Output the (X, Y) coordinate of the center of the cell containing the given text.  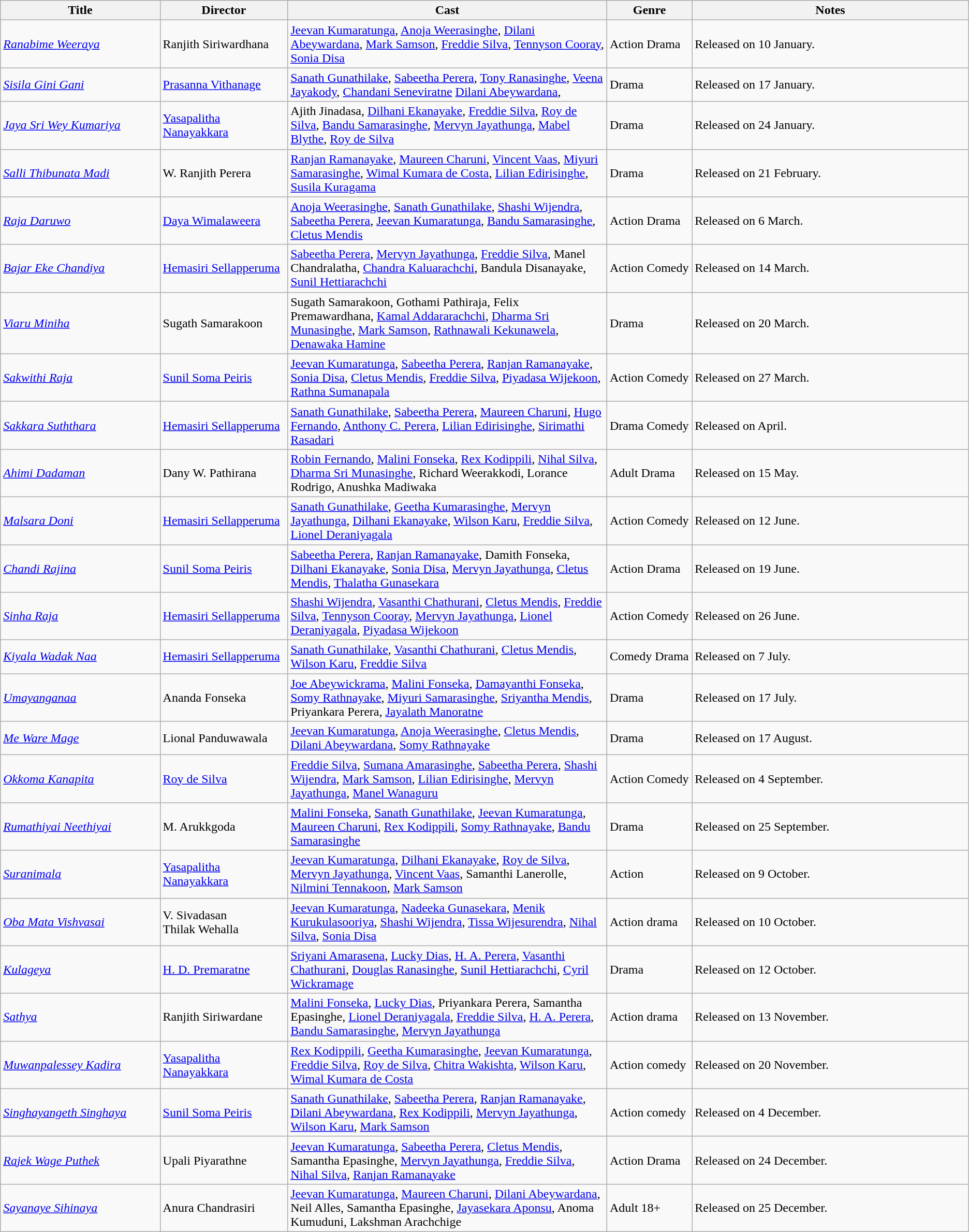
Released on 10 January. (830, 44)
Drama Comedy (649, 425)
Sabeetha Perera, Mervyn Jayathunga, Freddie Silva, Manel Chandralatha, Chandra Kaluarachchi, Bandula Disanayake, Sunil Hettiarachchi (447, 268)
Daya Wimalaweera (224, 221)
Released on 25 December. (830, 1208)
Me Ware Mage (80, 738)
Kiyala Wadak Naa (80, 657)
Bajar Eke Chandiya (80, 268)
Ranjith Siriwardane (224, 1017)
Ranjith Siriwardhana (224, 44)
Jeevan Kumaratunga, Nadeeka Gunasekara, Menik Kurukulasooriya, Shashi Wijendra, Tissa Wijesurendra, Nihal Silva, Sonia Disa (447, 922)
Malsara Doni (80, 520)
Released on 12 June. (830, 520)
Roy de Silva (224, 779)
Sanath Gunathilake, Sabeetha Perera, Ranjan Ramanayake, Dilani Abeywardana, Rex Kodippili, Mervyn Jayathunga, Wilson Karu, Mark Samson (447, 1112)
Jeevan Kumaratunga, Sabeetha Perera, Cletus Mendis, Samantha Epasinghe, Mervyn Jayathunga, Freddie Silva, Nihal Silva, Ranjan Ramanayake (447, 1160)
Sinha Raja (80, 616)
Lional Panduwawala (224, 738)
Sanath Gunathilake, Geetha Kumarasinghe, Mervyn Jayathunga, Dilhani Ekanayake, Wilson Karu, Freddie Silva, Lionel Deraniyagala (447, 520)
Sisila Gini Gani (80, 85)
Released on 27 March. (830, 378)
Action (649, 874)
Released on 7 July. (830, 657)
Title (80, 10)
W. Ranjith Perera (224, 173)
Malini Fonseka, Sanath Gunathilake, Jeevan Kumaratunga, Maureen Charuni, Rex Kodippili, Somy Rathnayake, Bandu Samarasinghe (447, 827)
Jeevan Kumaratunga, Dilhani Ekanayake, Roy de Silva, Mervyn Jayathunga, Vincent Vaas, Samanthi Lanerolle, Nilmini Tennakoon, Mark Samson (447, 874)
Ranabime Weeraya (80, 44)
Sabeetha Perera, Ranjan Ramanayake, Damith Fonseka, Dilhani Ekanayake, Sonia Disa, Mervyn Jayathunga, Cletus Mendis, Thalatha Gunasekara (447, 569)
Rex Kodippili, Geetha Kumarasinghe, Jeevan Kumaratunga, Freddie Silva, Roy de Silva, Chitra Wakishta, Wilson Karu, Wimal Kumara de Costa (447, 1065)
Sayanaye Sihinaya (80, 1208)
Released on 4 December. (830, 1112)
H. D. Premaratne (224, 969)
Freddie Silva, Sumana Amarasinghe, Sabeetha Perera, Shashi Wijendra, Mark Samson, Lilian Edirisinghe, Mervyn Jayathunga, Manel Wanaguru (447, 779)
Ananda Fonseka (224, 698)
Shashi Wijendra, Vasanthi Chathurani, Cletus Mendis, Freddie Silva, Tennyson Cooray, Mervyn Jayathunga, Lionel Deraniyagala, Piyadasa Wijekoon (447, 616)
Released on 4 September. (830, 779)
Sakkara Suththara (80, 425)
Released on 9 October. (830, 874)
Sathya (80, 1017)
Kulageya (80, 969)
Jeevan Kumaratunga, Maureen Charuni, Dilani Abeywardana, Neil Alles, Samantha Epasinghe, Jayasekara Aponsu, Anoma Kumuduni, Lakshman Arachchige (447, 1208)
Chandi Rajina (80, 569)
Released on 17 January. (830, 85)
Director (224, 10)
Released on 13 November. (830, 1017)
Sanath Gunathilake, Sabeetha Perera, Maureen Charuni, Hugo Fernando, Anthony C. Perera, Lilian Edirisinghe, Sirimathi Rasadari (447, 425)
Rajek Wage Puthek (80, 1160)
Released on 19 June. (830, 569)
Released on 20 November. (830, 1065)
Joe Abeywickrama, Malini Fonseka, Damayanthi Fonseka, Somy Rathnayake, Miyuri Samarasinghe, Sriyantha Mendis, Priyankara Perera, Jayalath Manoratne (447, 698)
Released on 20 March. (830, 323)
Rumathiyai Neethiyai (80, 827)
Sanath Gunathilake, Sabeetha Perera, Tony Ranasinghe, Veena Jayakody, Chandani Seneviratne Dilani Abeywardana, (447, 85)
Ajith Jinadasa, Dilhani Ekanayake, Freddie Silva, Roy de Silva, Bandu Samarasinghe, Mervyn Jayathunga, Mabel Blythe, Roy de Silva (447, 125)
Released on 26 June. (830, 616)
Anoja Weerasinghe, Sanath Gunathilake, Shashi Wijendra, Sabeetha Perera, Jeevan Kumaratunga, Bandu Samarasinghe, Cletus Mendis (447, 221)
Muwanpalessey Kadira (80, 1065)
Released on 12 October. (830, 969)
Released on 6 March. (830, 221)
Released on 15 May. (830, 473)
Upali Piyarathne (224, 1160)
Dany W. Pathirana (224, 473)
Comedy Drama (649, 657)
Sakwithi Raja (80, 378)
Released on 17 July. (830, 698)
Oba Mata Vishvasai (80, 922)
Jeevan Kumaratunga, Anoja Weerasinghe, Dilani Abeywardana, Mark Samson, Freddie Silva, Tennyson Cooray, Sonia Disa (447, 44)
Released on 25 September. (830, 827)
Singhayangeth Singhaya (80, 1112)
Viaru Miniha (80, 323)
Ahimi Dadaman (80, 473)
Sanath Gunathilake, Vasanthi Chathurani, Cletus Mendis, Wilson Karu, Freddie Silva (447, 657)
Released on April. (830, 425)
Cast (447, 10)
Salli Thibunata Madi (80, 173)
Released on 21 February. (830, 173)
Genre (649, 10)
Jeevan Kumaratunga, Anoja Weerasinghe, Cletus Mendis, Dilani Abeywardana, Somy Rathnayake (447, 738)
Sriyani Amarasena, Lucky Dias, H. A. Perera, Vasanthi Chathurani, Douglas Ranasinghe, Sunil Hettiarachchi, Cyril Wickramage (447, 969)
Prasanna Vithanage (224, 85)
Released on 24 December. (830, 1160)
Ranjan Ramanayake, Maureen Charuni, Vincent Vaas, Miyuri Samarasinghe, Wimal Kumara de Costa, Lilian Edirisinghe, Susila Kuragama (447, 173)
Robin Fernando, Malini Fonseka, Rex Kodippili, Nihal Silva, Dharma Sri Munasinghe, Richard Weerakkodi, Lorance Rodrigo, Anushka Madiwaka (447, 473)
Jeevan Kumaratunga, Sabeetha Perera, Ranjan Ramanayake, Sonia Disa, Cletus Mendis, Freddie Silva, Piyadasa Wijekoon, Rathna Sumanapala (447, 378)
Released on 14 March. (830, 268)
Released on 17 August. (830, 738)
Adult 18+ (649, 1208)
Released on 10 October. (830, 922)
Raja Daruwo (80, 221)
Okkoma Kanapita (80, 779)
V. Sivadasan Thilak Wehalla (224, 922)
Anura Chandrasiri (224, 1208)
Released on 24 January. (830, 125)
Umayanganaa (80, 698)
M. Arukkgoda (224, 827)
Jaya Sri Wey Kumariya (80, 125)
Suranimala (80, 874)
Notes (830, 10)
Sugath Samarakoon (224, 323)
Adult Drama (649, 473)
